Return (x, y) of the center of cell containing provided text 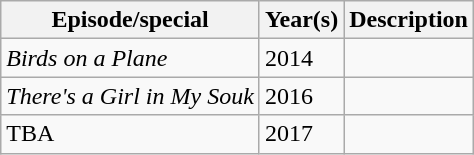
Description (409, 20)
Birds on a Plane (130, 58)
Episode/special (130, 20)
There's a Girl in My Souk (130, 96)
Year(s) (301, 20)
TBA (130, 134)
2016 (301, 96)
2014 (301, 58)
2017 (301, 134)
